Extract the (X, Y) coordinate from the center of the cell holding the provided text.  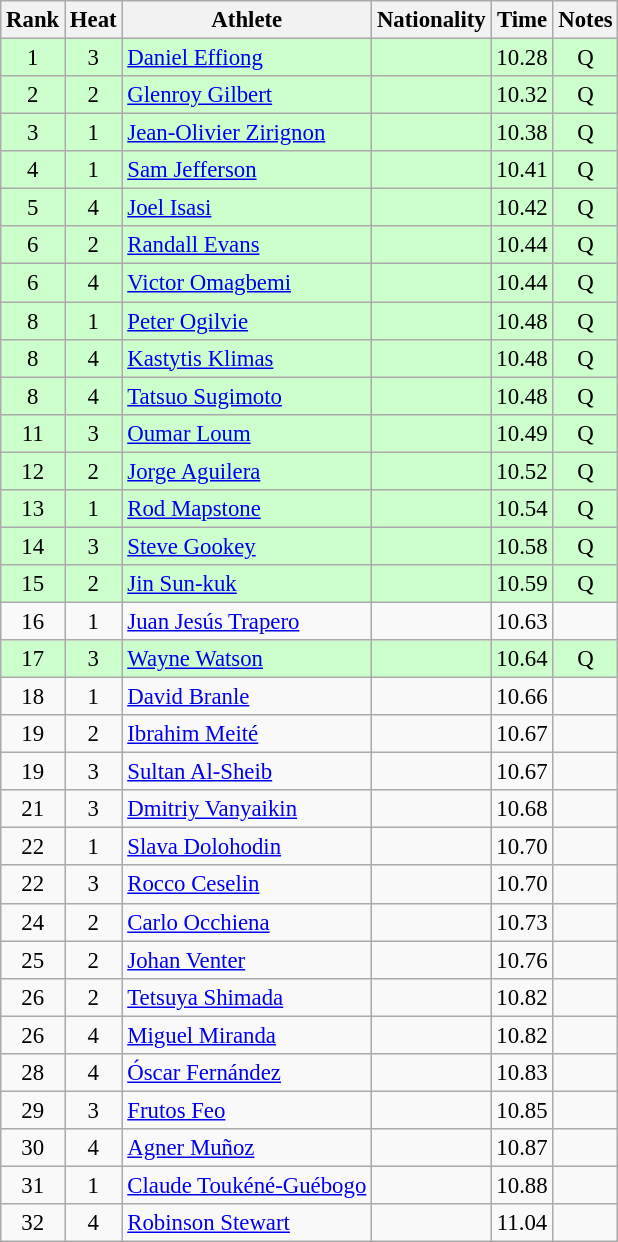
Victor Omagbemi (247, 283)
Jorge Aguilera (247, 471)
Sultan Al-Sheib (247, 772)
Randall Evans (247, 245)
Frutos Feo (247, 1110)
10.38 (522, 133)
10.85 (522, 1110)
Tetsuya Shimada (247, 997)
Juan Jesús Trapero (247, 621)
5 (33, 208)
Daniel Effiong (247, 58)
31 (33, 1185)
10.63 (522, 621)
14 (33, 546)
Miguel Miranda (247, 1035)
10.64 (522, 659)
Rocco Ceselin (247, 885)
Johan Venter (247, 960)
10.28 (522, 58)
Jean-Olivier Zirignon (247, 133)
32 (33, 1223)
10.32 (522, 95)
13 (33, 509)
10.83 (522, 1073)
Claude Toukéné-Guébogo (247, 1185)
18 (33, 697)
David Branle (247, 697)
10.52 (522, 471)
Joel Isasi (247, 208)
21 (33, 809)
10.58 (522, 546)
Slava Dolohodin (247, 847)
11.04 (522, 1223)
Dmitriy Vanyaikin (247, 809)
17 (33, 659)
10.49 (522, 433)
10.73 (522, 922)
10.59 (522, 584)
Steve Gookey (247, 546)
Robinson Stewart (247, 1223)
10.54 (522, 509)
16 (33, 621)
Óscar Fernández (247, 1073)
25 (33, 960)
Ibrahim Meité (247, 734)
Heat (94, 20)
11 (33, 433)
Rod Mapstone (247, 509)
10.88 (522, 1185)
15 (33, 584)
29 (33, 1110)
Glenroy Gilbert (247, 95)
Carlo Occhiena (247, 922)
Agner Muñoz (247, 1148)
Time (522, 20)
12 (33, 471)
Nationality (432, 20)
30 (33, 1148)
24 (33, 922)
Kastytis Klimas (247, 358)
Notes (586, 20)
10.68 (522, 809)
Oumar Loum (247, 433)
10.42 (522, 208)
10.76 (522, 960)
10.66 (522, 697)
Sam Jefferson (247, 170)
Peter Ogilvie (247, 321)
10.87 (522, 1148)
Wayne Watson (247, 659)
28 (33, 1073)
Rank (33, 20)
Jin Sun-kuk (247, 584)
10.41 (522, 170)
Tatsuo Sugimoto (247, 396)
Athlete (247, 20)
